Detect which cell encompasses the target text, then output its [x, y] center coordinate. 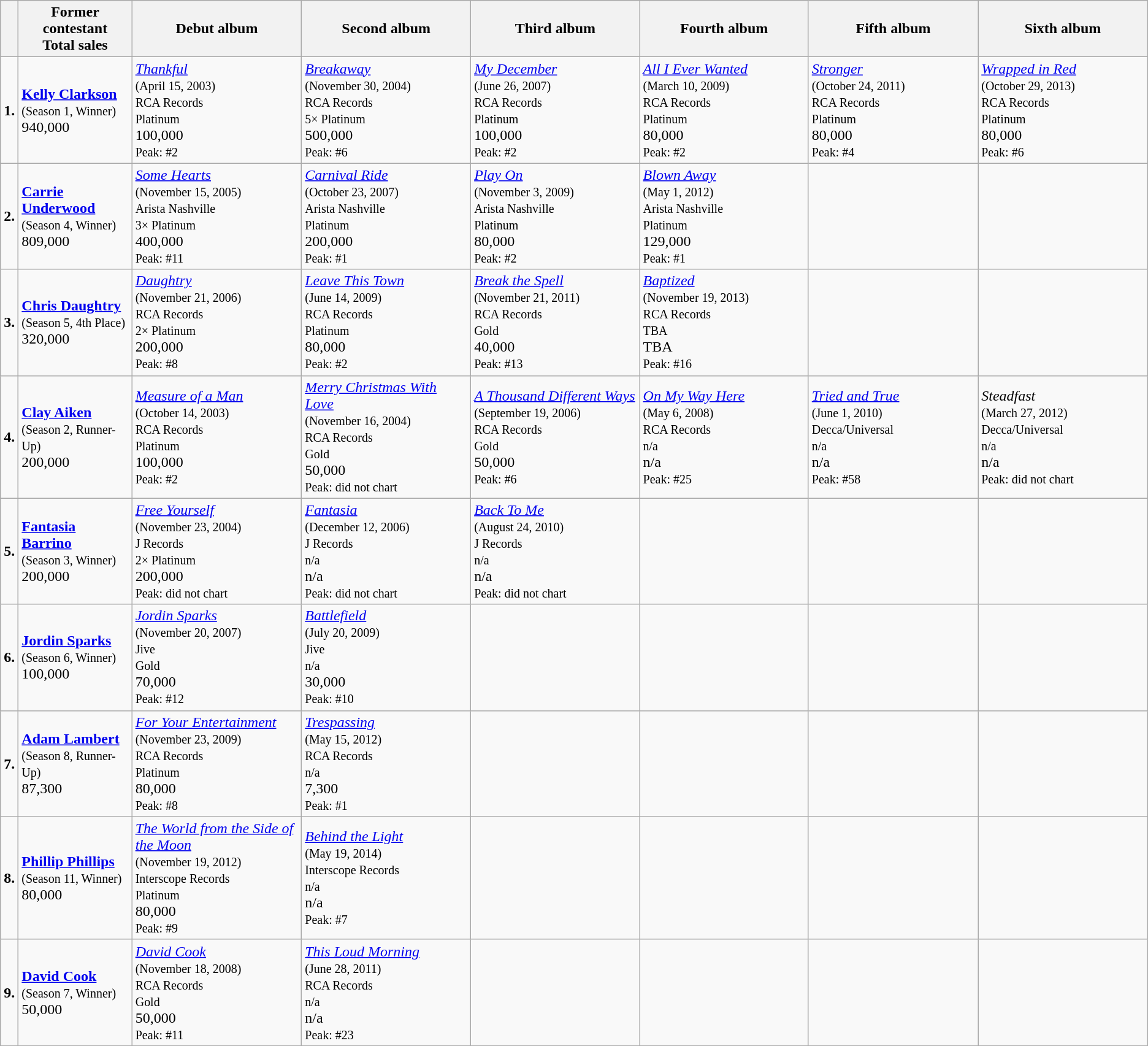
8. [10, 878]
Fantasia Barrino (Season 3, Winner) 200,000 [75, 551]
9. [10, 993]
Measure of a Man (October 14, 2003) RCA RecordsPlatinum 100,000Peak: #2 [217, 437]
David Cook (Season 7, Winner) 50,000 [75, 993]
7. [10, 763]
Carrie Underwood (Season 4, Winner) 809,000 [75, 216]
Former contestantTotal sales [75, 29]
1. [10, 110]
Fantasia (December 12, 2006) J Recordsn/a n/aPeak: did not chart [386, 551]
Sixth album [1063, 29]
Clay Aiken (Season 2, Runner-Up) 200,000 [75, 437]
David Cook (November 18, 2008) RCA RecordsGold50,000Peak: #11 [217, 993]
My December (June 26, 2007) RCA Records Platinum 100,000 Peak: #2 [556, 110]
Back To Me (August 24, 2010) J Recordsn/an/aPeak: did not chart [556, 551]
On My Way Here (May 6, 2008) RCA Recordsn/a n/aPeak: #25 [724, 437]
All I Ever Wanted (March 10, 2009) RCA Records Platinum 80,000 Peak: #2 [724, 110]
Free Yourself (November 23, 2004) J Records2× Platinum200,000Peak: did not chart [217, 551]
Third album [556, 29]
Wrapped in Red (October 29, 2013) RCA Records Platinum 80,000 Peak: #6 [1063, 110]
Steadfast (March 27, 2012) Decca/Universaln/an/aPeak: did not chart [1063, 437]
Kelly Clarkson (Season 1, Winner) 940,000 [75, 110]
The World from the Side of the Moon (November 19, 2012) Interscope RecordsPlatinum80,000Peak: #9 [217, 878]
Breakaway (November 30, 2004) RCA Records 5× Platinum 500,000 Peak: #6 [386, 110]
2. [10, 216]
Some Hearts (November 15, 2005) Arista Nashville3× Platinum 400,000Peak: #11 [217, 216]
Adam Lambert (Season 8, Runner-Up) 87,300 [75, 763]
Debut album [217, 29]
Second album [386, 29]
Battlefield(July 20, 2009)Jiven/a30,000Peak: #10 [386, 658]
5. [10, 551]
4. [10, 437]
Daughtry(November 21, 2006) RCA Records 2× Platinum 200,000 Peak: #8 [217, 323]
Jordin Sparks (Season 6, Winner) 100,000 [75, 658]
Thankful (April 15, 2003) RCA Records Platinum 100,000 Peak: #2 [217, 110]
Trespassing(May 15, 2012)RCA Recordsn/a7,300Peak: #1 [386, 763]
Jordin Sparks(November 20, 2007)JiveGold70,000Peak: #12 [217, 658]
Behind the Light (May 19, 2014) Interscope Recordsn/an/aPeak: #7 [386, 878]
Fifth album [893, 29]
Leave This Town (June 14, 2009) RCA Records Platinum 80,000 Peak: #2 [386, 323]
Break the Spell (November 21, 2011) RCA Records Gold 40,000 Peak: #13 [556, 323]
Play On (November 3, 2009) Arista NashvillePlatinum 80,000Peak: #2 [556, 216]
Merry Christmas With Love (November 16, 2004) RCA RecordsGold 50,000Peak: did not chart [386, 437]
A Thousand Different Ways (September 19, 2006) RCA RecordsGold 50,000Peak: #6 [556, 437]
6. [10, 658]
For Your Entertainment(November 23, 2009)RCA RecordsPlatinum80,000Peak: #8 [217, 763]
Stronger (October 24, 2011) RCA Records Platinum 80,000 Peak: #4 [893, 110]
3. [10, 323]
Baptized (November 19, 2013) RCA Records TBA TBA Peak: #16 [724, 323]
Tried and True (June 1, 2010) Decca/Universaln/an/aPeak: #58 [893, 437]
Fourth album [724, 29]
Carnival Ride (October 23, 2007) Arista NashvillePlatinum200,000Peak: #1 [386, 216]
Phillip Phillips (Season 11, Winner) 80,000 [75, 878]
This Loud Morning (June 28, 2011) RCA Recordsn/an/aPeak: #23 [386, 993]
Blown Away(May 1, 2012)Arista NashvillePlatinum129,000Peak: #1 [724, 216]
Chris Daughtry (Season 5, 4th Place) 320,000 [75, 323]
